Extract the (X, Y) coordinate from the center of the cell holding the provided text.  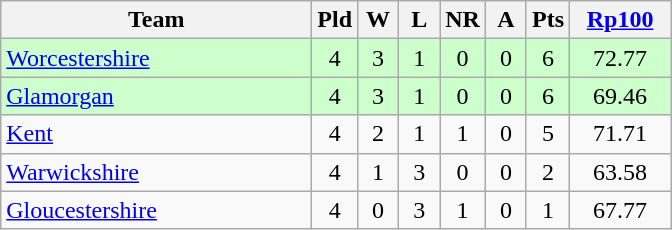
Team (156, 20)
Worcestershire (156, 58)
A (506, 20)
Warwickshire (156, 172)
Pld (335, 20)
Pts (548, 20)
67.77 (620, 210)
63.58 (620, 172)
Rp100 (620, 20)
72.77 (620, 58)
NR (463, 20)
Kent (156, 134)
Glamorgan (156, 96)
71.71 (620, 134)
69.46 (620, 96)
Gloucestershire (156, 210)
L (420, 20)
W (378, 20)
5 (548, 134)
